For the text-containing cell, return its midpoint in (X, Y) coordinate format. 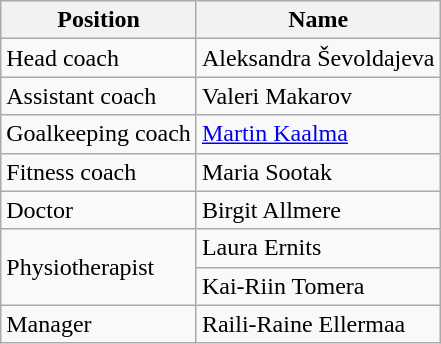
Manager (99, 324)
Head coach (99, 58)
Name (318, 20)
Position (99, 20)
Goalkeeping coach (99, 134)
Birgit Allmere (318, 210)
Valeri Makarov (318, 96)
Doctor (99, 210)
Martin Kaalma (318, 134)
Fitness coach (99, 172)
Aleksandra Ševoldajeva (318, 58)
Kai-Riin Tomera (318, 286)
Assistant coach (99, 96)
Physiotherapist (99, 267)
Laura Ernits (318, 248)
Maria Sootak (318, 172)
Raili-Raine Ellermaa (318, 324)
